Pinpoint the cell where the given text exists, returning its (x, y) midpoint coordinate. 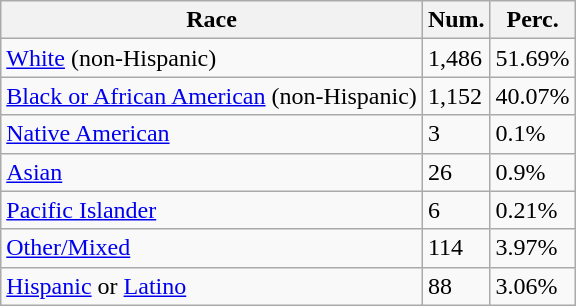
1,152 (456, 96)
88 (456, 286)
6 (456, 210)
0.21% (532, 210)
White (non-Hispanic) (212, 58)
51.69% (532, 58)
0.1% (532, 134)
Race (212, 20)
1,486 (456, 58)
Hispanic or Latino (212, 286)
Black or African American (non-Hispanic) (212, 96)
Other/Mixed (212, 248)
3.06% (532, 286)
0.9% (532, 172)
Native American (212, 134)
Pacific Islander (212, 210)
Num. (456, 20)
40.07% (532, 96)
Asian (212, 172)
3 (456, 134)
114 (456, 248)
3.97% (532, 248)
26 (456, 172)
Perc. (532, 20)
